From the cell containing the given text, extract its center point as (X, Y) coordinate. 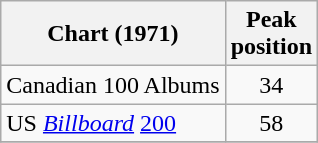
Peakposition (271, 34)
Chart (1971) (113, 34)
58 (271, 123)
34 (271, 85)
US Billboard 200 (113, 123)
Canadian 100 Albums (113, 85)
